Capture the cell that displays the provided text and extract its (X, Y) central coordinate. 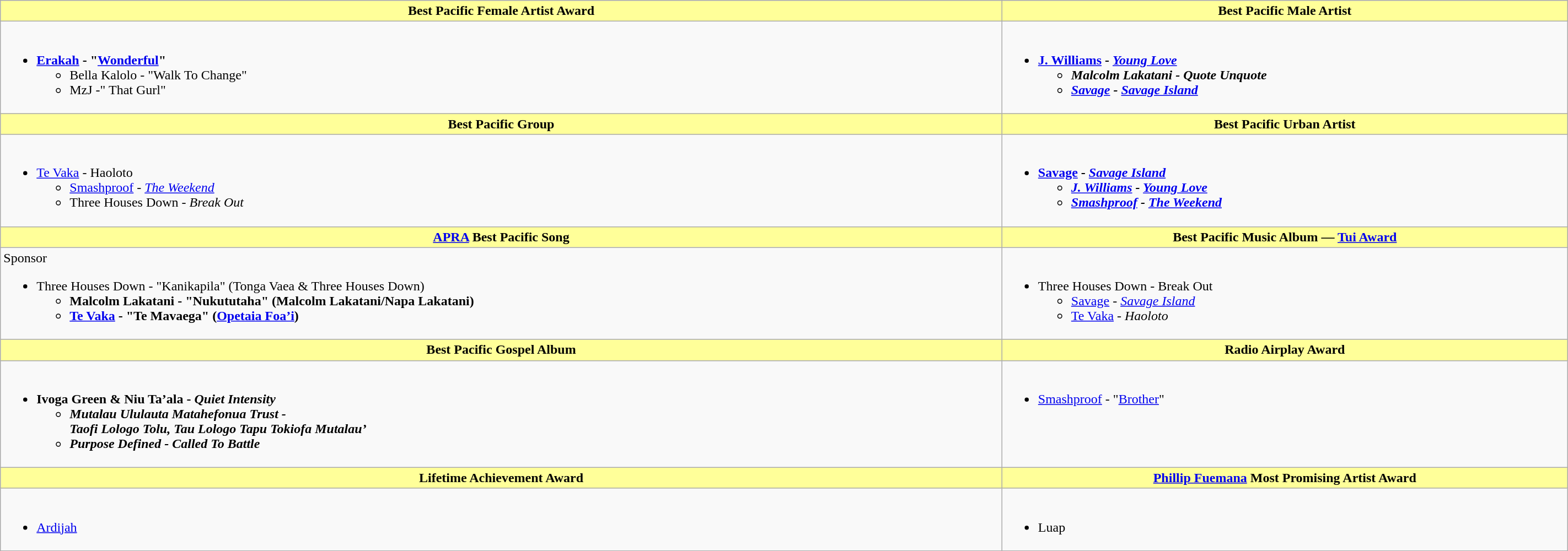
Best Pacific Gospel Album (502, 350)
Best Pacific Male Artist (1285, 11)
Savage - Savage IslandJ. Williams - Young LoveSmashproof - The Weekend (1285, 181)
Three Houses Down - Break OutSavage - Savage IslandTe Vaka - Haoloto (1285, 293)
Best Pacific Female Artist Award (502, 11)
Phillip Fuemana Most Promising Artist Award (1285, 478)
Radio Airplay Award (1285, 350)
Smashproof - "Brother" (1285, 414)
Lifetime Achievement Award (502, 478)
Best Pacific Group (502, 124)
Erakah - "Wonderful"Bella Kalolo - "Walk To Change"MzJ -" That Gurl" (502, 67)
J. Williams - Young LoveMalcolm Lakatani - Quote UnquoteSavage - Savage Island (1285, 67)
Luap (1285, 519)
Best Pacific Music Album — Tui Award (1285, 237)
Ardijah (502, 519)
APRA Best Pacific Song (502, 237)
Te Vaka - HaolotoSmashproof - The WeekendThree Houses Down - Break Out (502, 181)
Best Pacific Urban Artist (1285, 124)
